Pinpoint the cell where the given text exists, returning its [x, y] midpoint coordinate. 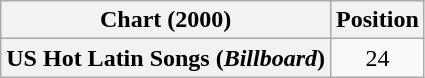
24 [378, 58]
US Hot Latin Songs (Billboard) [166, 58]
Position [378, 20]
Chart (2000) [166, 20]
